Return the [x, y] coordinate for the center point of the cell that contains the specified text.  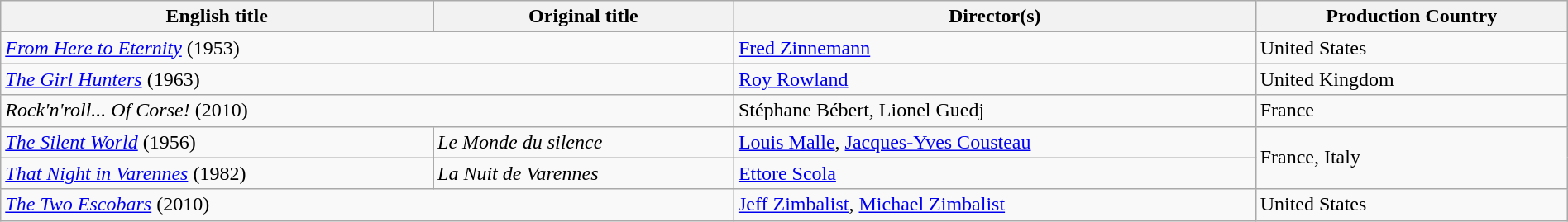
Production Country [1411, 17]
The Silent World (1956) [217, 142]
France [1411, 111]
France, Italy [1411, 158]
Jeff Zimbalist, Michael Zimbalist [994, 205]
Stéphane Bébert, Lionel Guedj [994, 111]
Rock'n'roll... Of Corse! (2010) [367, 111]
La Nuit de Varennes [584, 173]
The Girl Hunters (1963) [367, 79]
English title [217, 17]
Director(s) [994, 17]
Ettore Scola [994, 173]
Original title [584, 17]
From Here to Eternity (1953) [367, 48]
Fred Zinnemann [994, 48]
United Kingdom [1411, 79]
Roy Rowland [994, 79]
Louis Malle, Jacques-Yves Cousteau [994, 142]
That Night in Varennes (1982) [217, 173]
Le Monde du silence [584, 142]
The Two Escobars (2010) [367, 205]
